Detect which cell encompasses the target text, then output its (x, y) center coordinate. 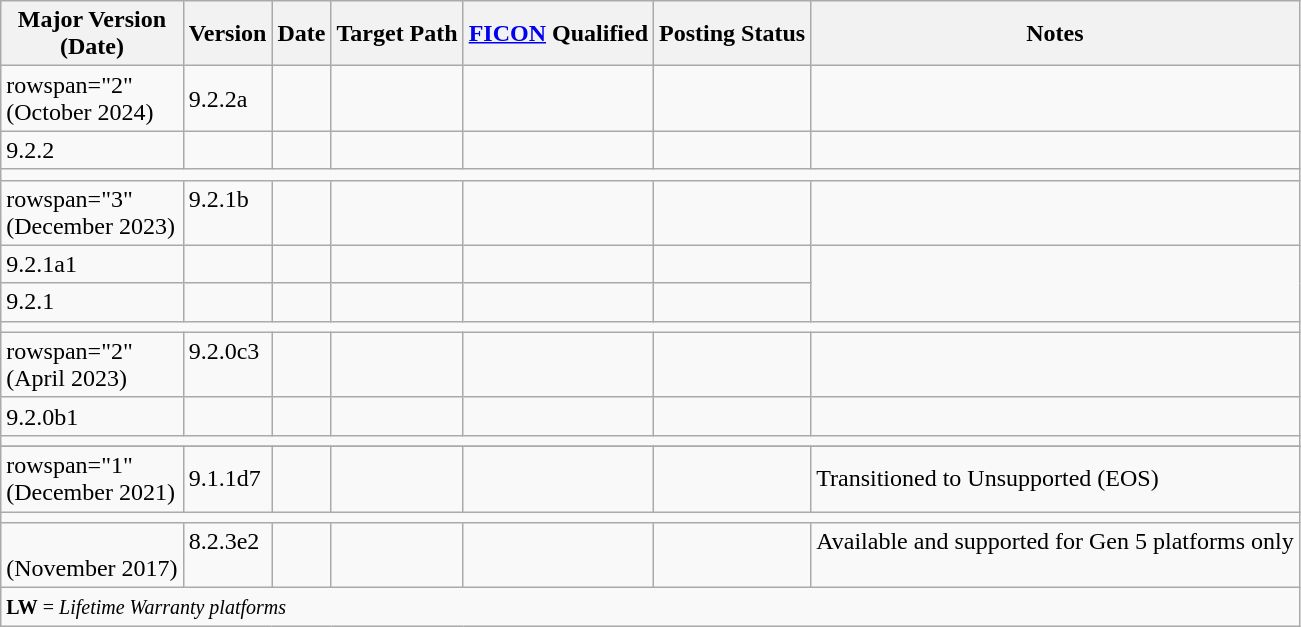
8.2.3e2 (228, 556)
Posting Status (732, 34)
Date (302, 34)
Notes (1056, 34)
Major Version(Date) (92, 34)
9.2.0c3 (228, 364)
9.2.1a1 (92, 264)
Target Path (397, 34)
rowspan="3" (December 2023) (92, 212)
rowspan="2" (October 2024) (92, 98)
9.1.1d7 (228, 478)
9.2.1 (92, 302)
rowspan="2" (April 2023) (92, 364)
(November 2017) (92, 556)
9.2.0b1 (92, 416)
9.2.1b (228, 212)
LW = Lifetime Warranty platforms (650, 607)
Version (228, 34)
9.2.2a (228, 98)
FICON Qualified (558, 34)
Transitioned to Unsupported (EOS) (1056, 478)
rowspan="1" (December 2021) (92, 478)
Available and supported for Gen 5 platforms only (1056, 556)
9.2.2 (92, 150)
